Scan for the cell matching the given text and deliver its (X, Y) coordinate at center. 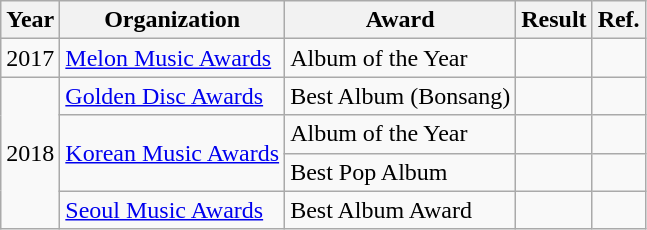
Korean Music Awards (172, 153)
Golden Disc Awards (172, 96)
Best Album Award (400, 210)
Best Album (Bonsang) (400, 96)
Best Pop Album (400, 172)
2018 (30, 153)
Organization (172, 20)
Melon Music Awards (172, 58)
Result (554, 20)
Seoul Music Awards (172, 210)
Year (30, 20)
2017 (30, 58)
Ref. (618, 20)
Award (400, 20)
